Locate the cell with the specified text and output its (X, Y) center coordinate. 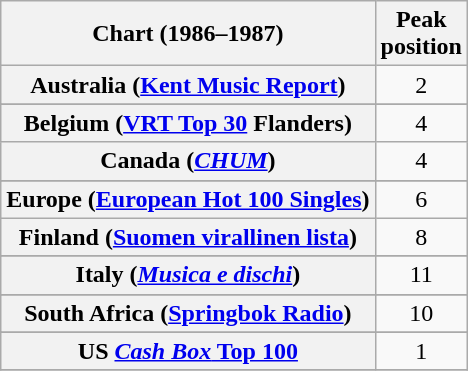
6 (421, 199)
2 (421, 85)
US Cash Box Top 100 (188, 351)
South Africa (Springbok Radio) (188, 313)
Peakposition (421, 34)
Australia (Kent Music Report) (188, 85)
1 (421, 351)
10 (421, 313)
Italy (Musica e dischi) (188, 275)
Chart (1986–1987) (188, 34)
11 (421, 275)
Finland (Suomen virallinen lista) (188, 237)
Belgium (VRT Top 30 Flanders) (188, 123)
8 (421, 237)
Europe (European Hot 100 Singles) (188, 199)
Canada (CHUM) (188, 161)
